Determine the (x, y) coordinate at the center of the cell enclosing the given text.  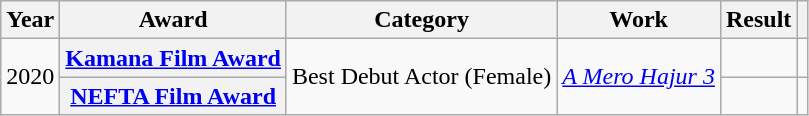
Kamana Film Award (174, 58)
Work (639, 20)
2020 (30, 77)
Category (421, 20)
A Mero Hajur 3 (639, 77)
Best Debut Actor (Female) (421, 77)
Award (174, 20)
Year (30, 20)
Result (758, 20)
NEFTA Film Award (174, 96)
